Output the (x, y) coordinate of the center of the cell containing the given text.  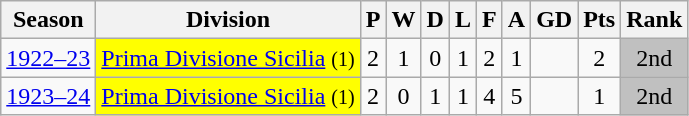
4 (489, 96)
Rank (654, 20)
GD (554, 20)
A (516, 20)
5 (516, 96)
Division (228, 20)
L (462, 20)
W (404, 20)
D (435, 20)
1922–23 (48, 58)
P (373, 20)
Season (48, 20)
1923–24 (48, 96)
F (489, 20)
Pts (600, 20)
